Identify which cell holds the provided text, then report its (x, y) central coordinate. 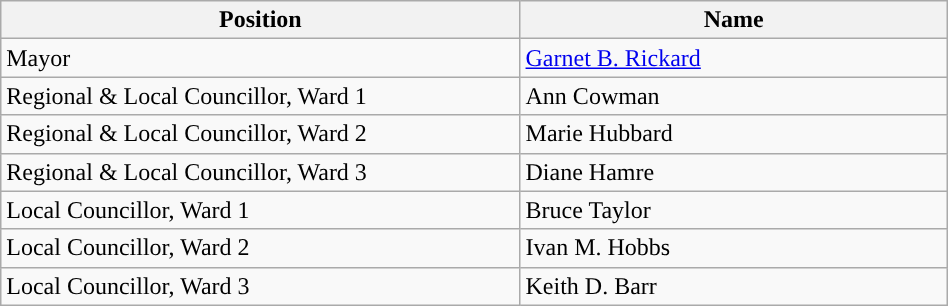
Garnet B. Rickard (734, 58)
Local Councillor, Ward 2 (260, 248)
Regional & Local Councillor, Ward 1 (260, 96)
Local Councillor, Ward 1 (260, 210)
Mayor (260, 58)
Ann Cowman (734, 96)
Bruce Taylor (734, 210)
Regional & Local Councillor, Ward 2 (260, 134)
Ivan M. Hobbs (734, 248)
Marie Hubbard (734, 134)
Regional & Local Councillor, Ward 3 (260, 172)
Keith D. Barr (734, 286)
Local Councillor, Ward 3 (260, 286)
Name (734, 20)
Position (260, 20)
Diane Hamre (734, 172)
